Extract the (x, y) coordinate from the center of the cell holding the provided text.  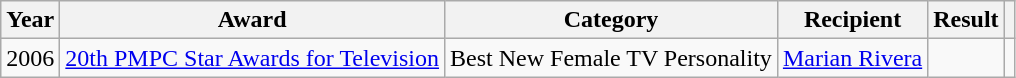
20th PMPC Star Awards for Television (252, 58)
2006 (30, 58)
Year (30, 20)
Marian Rivera (852, 58)
Best New Female TV Personality (612, 58)
Result (966, 20)
Category (612, 20)
Award (252, 20)
Recipient (852, 20)
